Return [X, Y] of the center of cell containing provided text 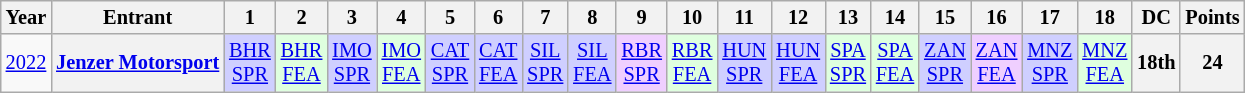
7 [545, 17]
MNZFEA [1104, 63]
18 [1104, 17]
Jenzer Motorsport [138, 63]
8 [592, 17]
Points [1212, 17]
BHRSPR [250, 63]
4 [402, 17]
10 [692, 17]
1 [250, 17]
Year [26, 17]
17 [1050, 17]
DC [1156, 17]
ZANSPR [945, 63]
IMOFEA [402, 63]
HUNSPR [744, 63]
CATFEA [498, 63]
HUNFEA [798, 63]
SPASPR [848, 63]
16 [997, 17]
ZANFEA [997, 63]
15 [945, 17]
24 [1212, 63]
SILSPR [545, 63]
2022 [26, 63]
6 [498, 17]
IMOSPR [352, 63]
12 [798, 17]
BHRFEA [302, 63]
3 [352, 17]
MNZSPR [1050, 63]
9 [641, 17]
RBRFEA [692, 63]
Entrant [138, 17]
18th [1156, 63]
13 [848, 17]
11 [744, 17]
14 [895, 17]
2 [302, 17]
SPAFEA [895, 63]
SILFEA [592, 63]
CATSPR [450, 63]
5 [450, 17]
RBRSPR [641, 63]
